Determine the (X, Y) coordinate at the center of the cell enclosing the given text.  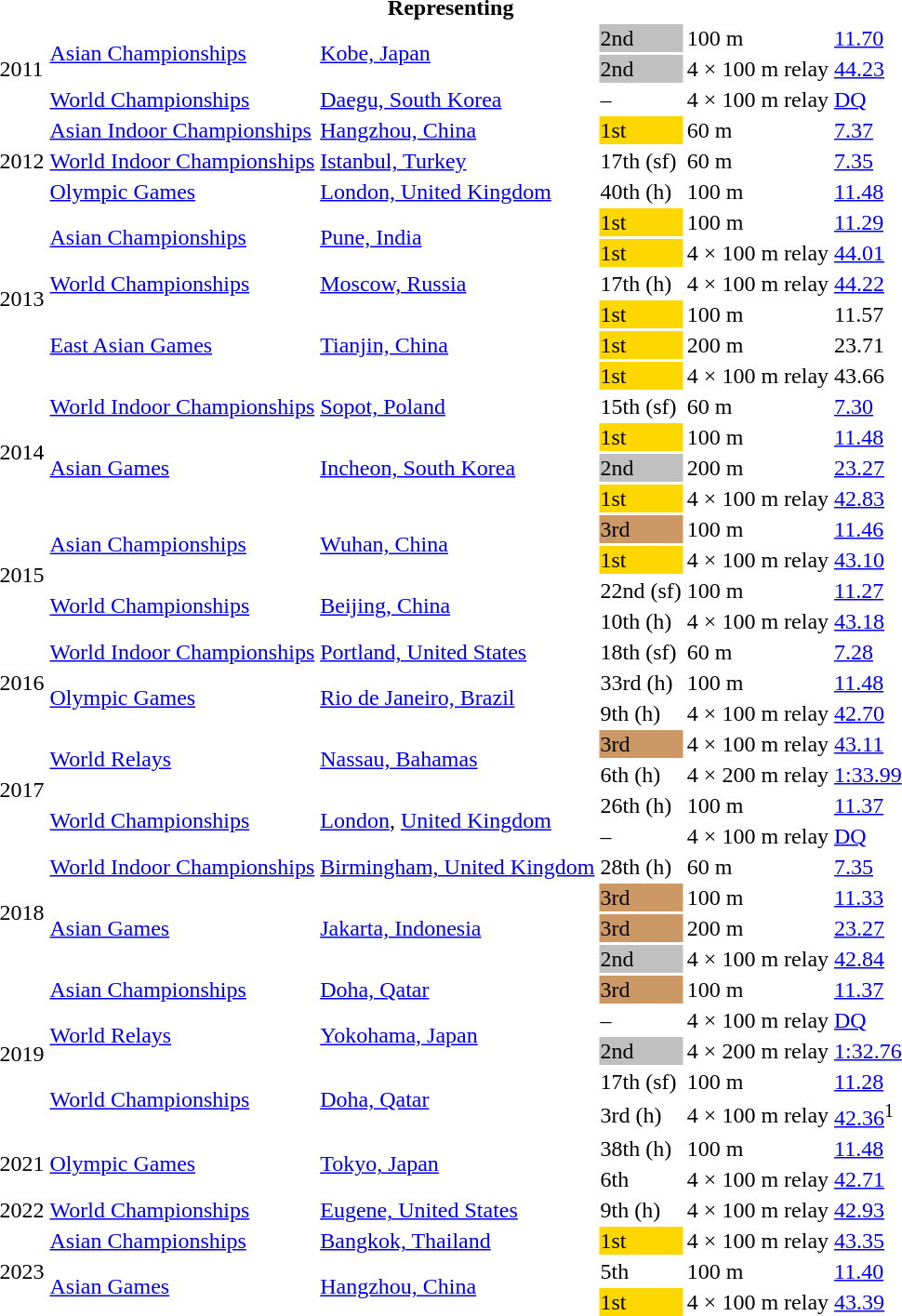
Pune, India (458, 238)
6th (641, 1179)
Asian Indoor Championships (182, 130)
East Asian Games (182, 345)
22nd (sf) (641, 591)
Sopot, Poland (458, 406)
Beijing, China (458, 606)
Tokyo, Japan (458, 1164)
10th (h) (641, 621)
3rd (h) (641, 1115)
Daegu, South Korea (458, 100)
Nassau, Bahamas (458, 759)
28th (h) (641, 867)
Eugene, United States (458, 1210)
Wuhan, China (458, 545)
18th (sf) (641, 652)
33rd (h) (641, 683)
15th (sf) (641, 406)
Yokohama, Japan (458, 1036)
Moscow, Russia (458, 284)
Tianjin, China (458, 345)
38th (h) (641, 1149)
6th (h) (641, 775)
Bangkok, Thailand (458, 1241)
5th (641, 1271)
Kobe, Japan (458, 54)
Rio de Janeiro, Brazil (458, 698)
Jakarta, Indonesia (458, 928)
Birmingham, United Kingdom (458, 867)
Incheon, South Korea (458, 468)
26th (h) (641, 805)
17th (h) (641, 284)
Portland, United States (458, 652)
40th (h) (641, 192)
Istanbul, Turkey (458, 161)
